Output the [x, y] coordinate of the center of the cell containing the given text.  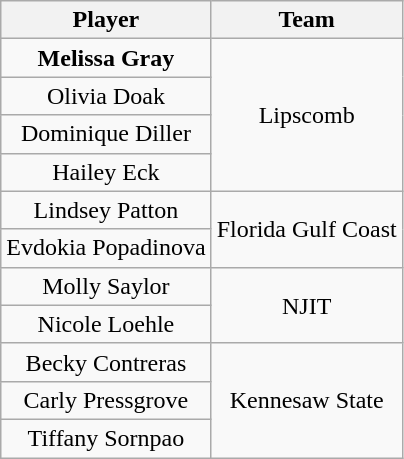
Florida Gulf Coast [306, 229]
Lindsey Patton [106, 210]
Player [106, 20]
Olivia Doak [106, 96]
Dominique Diller [106, 134]
Team [306, 20]
Melissa Gray [106, 58]
NJIT [306, 305]
Becky Contreras [106, 362]
Tiffany Sornpao [106, 438]
Evdokia Popadinova [106, 248]
Hailey Eck [106, 172]
Nicole Loehle [106, 324]
Carly Pressgrove [106, 400]
Kennesaw State [306, 400]
Lipscomb [306, 115]
Molly Saylor [106, 286]
